Search for the cell housing the specified text and yield its [x, y] center coordinate. 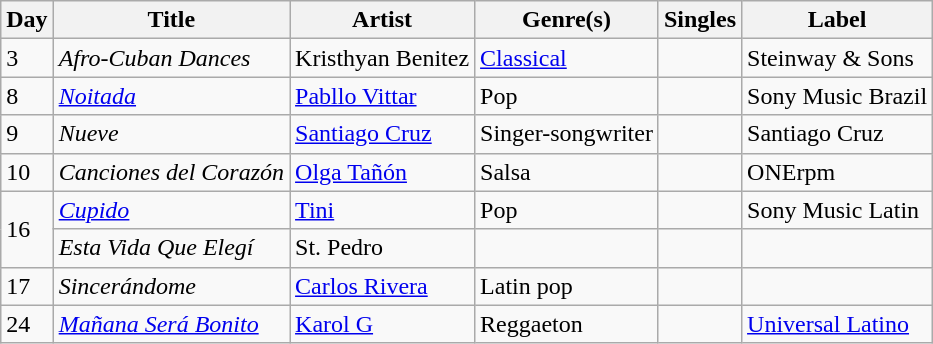
Carlos Rivera [382, 286]
Canciones del Corazón [171, 172]
Title [171, 20]
Classical [567, 58]
Cupido [171, 210]
ONErpm [838, 172]
Kristhyan Benitez [382, 58]
Reggaeton [567, 324]
Day [27, 20]
Karol G [382, 324]
St. Pedro [382, 248]
Singles [700, 20]
Latin pop [567, 286]
Universal Latino [838, 324]
Nueve [171, 134]
Sony Music Brazil [838, 96]
Genre(s) [567, 20]
Noitada [171, 96]
10 [27, 172]
Mañana Será Bonito [171, 324]
Label [838, 20]
Tini [382, 210]
Salsa [567, 172]
Afro-Cuban Dances [171, 58]
3 [27, 58]
16 [27, 229]
Sincerándome [171, 286]
Olga Tañón [382, 172]
Artist [382, 20]
8 [27, 96]
17 [27, 286]
Sony Music Latin [838, 210]
Steinway & Sons [838, 58]
24 [27, 324]
Pabllo Vittar [382, 96]
Singer-songwriter [567, 134]
9 [27, 134]
Esta Vida Que Elegí [171, 248]
